Capture the cell that displays the provided text and extract its [X, Y] central coordinate. 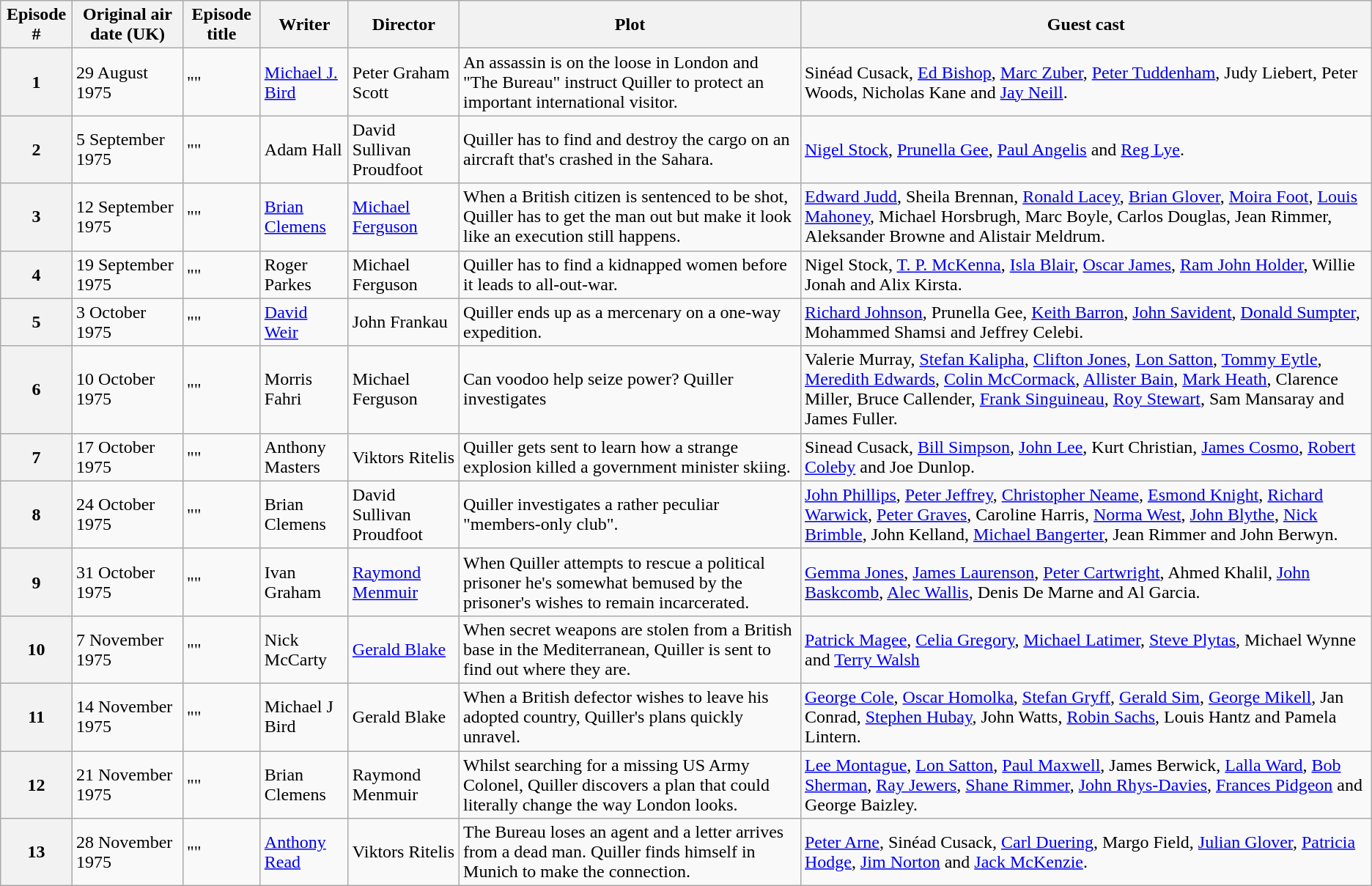
28 November 1975 [128, 852]
Anthony Masters [304, 457]
Nigel Stock, Prunella Gee, Paul Angelis and Reg Lye. [1086, 149]
29 August 1975 [128, 82]
Writer [304, 25]
John Frankau [403, 322]
Michael J. Bird [304, 82]
Anthony Read [304, 852]
When secret weapons are stolen from a British base in the Mediterranean, Quiller is sent to find out where they are. [630, 649]
13 [37, 852]
When Quiller attempts to rescue a political prisoner he's somewhat bemused by the prisoner's wishes to remain incarcerated. [630, 582]
Quiller has to find a kidnapped women before it leads to all-out-war. [630, 274]
10 October 1975 [128, 390]
5 September 1975 [128, 149]
Nick McCarty [304, 649]
When a British citizen is sentenced to be shot, Quiller has to get the man out but make it look like an execution still happens. [630, 217]
Ivan Graham [304, 582]
21 November 1975 [128, 784]
Sinead Cusack, Bill Simpson, John Lee, Kurt Christian, James Cosmo, Robert Coleby and Joe Dunlop. [1086, 457]
The Bureau loses an agent and a letter arrives from a dead man. Quiller finds himself in Munich to make the connection. [630, 852]
11 [37, 717]
Adam Hall [304, 149]
Director [403, 25]
7 November 1975 [128, 649]
Quiller investigates a rather peculiar "members-only club". [630, 514]
Patrick Magee, Celia Gregory, Michael Latimer, Steve Plytas, Michael Wynne and Terry Walsh [1086, 649]
Richard Johnson, Prunella Gee, Keith Barron, John Savident, Donald Sumpter, Mohammed Shamsi and Jeffrey Celebi. [1086, 322]
Plot [630, 25]
2 [37, 149]
Gemma Jones, James Laurenson, Peter Cartwright, Ahmed Khalil, John Baskcomb, Alec Wallis, Denis De Marne and Al Garcia. [1086, 582]
19 September 1975 [128, 274]
7 [37, 457]
An assassin is on the loose in London and "The Bureau" instruct Quiller to protect an important international visitor. [630, 82]
12 [37, 784]
David Weir [304, 322]
Can voodoo help seize power? Quiller investigates [630, 390]
8 [37, 514]
Peter Arne, Sinéad Cusack, Carl Duering, Margo Field, Julian Glover, Patricia Hodge, Jim Norton and Jack McKenzie. [1086, 852]
6 [37, 390]
When a British defector wishes to leave his adopted country, Quiller's plans quickly unravel. [630, 717]
24 October 1975 [128, 514]
17 October 1975 [128, 457]
Sinéad Cusack, Ed Bishop, Marc Zuber, Peter Tuddenham, Judy Liebert, Peter Woods, Nicholas Kane and Jay Neill. [1086, 82]
Roger Parkes [304, 274]
9 [37, 582]
Quiller gets sent to learn how a strange explosion killed a government minister skiing. [630, 457]
1 [37, 82]
Quiller ends up as a mercenary on a one-way expedition. [630, 322]
12 September 1975 [128, 217]
Whilst searching for a missing US Army Colonel, Quiller discovers a plan that could literally change the way London looks. [630, 784]
31 October 1975 [128, 582]
3 [37, 217]
10 [37, 649]
3 October 1975 [128, 322]
Guest cast [1086, 25]
Original air date (UK) [128, 25]
Peter Graham Scott [403, 82]
Morris Fahri [304, 390]
14 November 1975 [128, 717]
Michael J Bird [304, 717]
4 [37, 274]
Nigel Stock, T. P. McKenna, Isla Blair, Oscar James, Ram John Holder, Willie Jonah and Alix Kirsta. [1086, 274]
Quiller has to find and destroy the cargo on an aircraft that's crashed in the Sahara. [630, 149]
5 [37, 322]
Episode title [221, 25]
Episode # [37, 25]
